Determine the [x, y] coordinate at the center of the cell enclosing the given text.  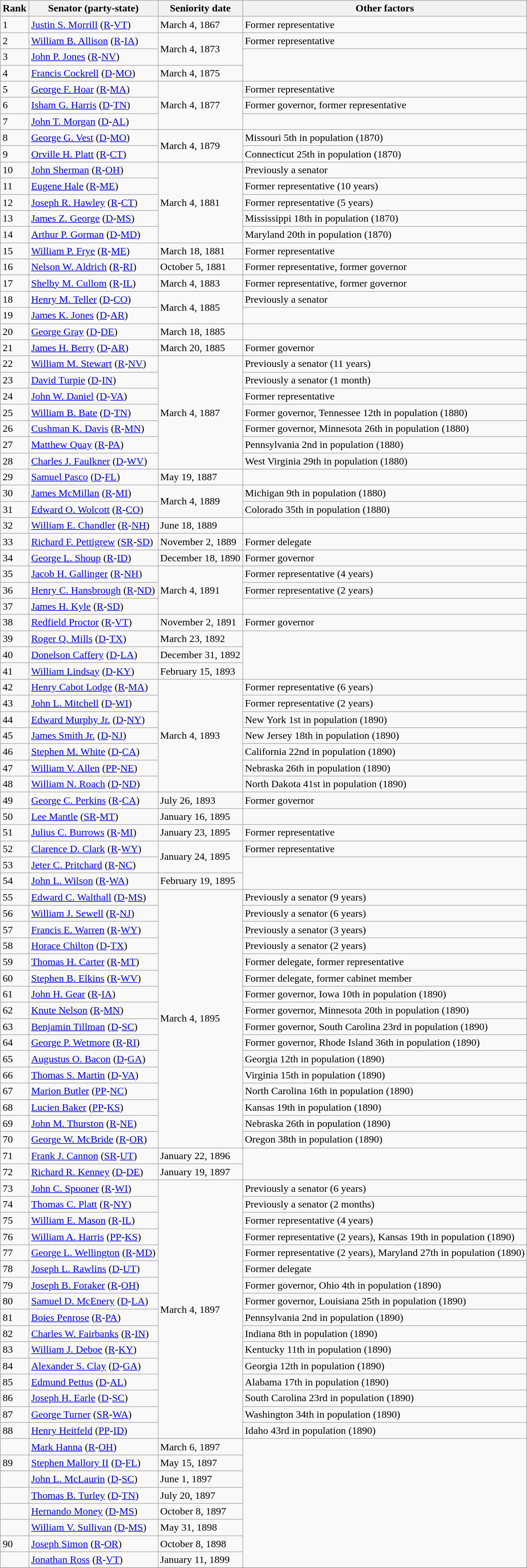
John M. Thurston (R-NE) [93, 1123]
Previously a senator (1 month) [385, 380]
Pennsylvania 2nd in population (1880) [385, 445]
John L. McLaurin (D-SC) [93, 1479]
88 [14, 1430]
Richard F. Pettigrew (SR-SD) [93, 542]
Donelson Caffery (D-LA) [93, 655]
51 [14, 833]
January 23, 1895 [200, 833]
24 [14, 396]
Jonathan Ross (R-VT) [93, 1560]
William V. Sullivan (D-MS) [93, 1528]
March 4, 1867 [200, 25]
March 4, 1885 [200, 307]
Idaho 43rd in population (1890) [385, 1430]
Henry Heitfeld (PP-ID) [93, 1430]
William P. Frye (R-ME) [93, 251]
Joseph R. Hawley (R-CT) [93, 203]
Michigan 9th in population (1880) [385, 493]
Alabama 17th in population (1890) [385, 1382]
17 [14, 283]
March 6, 1897 [200, 1447]
March 18, 1881 [200, 251]
North Carolina 16th in population (1890) [385, 1091]
28 [14, 461]
Alexander S. Clay (D-GA) [93, 1366]
Previously a senator (3 years) [385, 929]
New Jersey 18th in population (1890) [385, 736]
6 [14, 105]
California 22nd in population (1890) [385, 752]
8 [14, 138]
James Z. George (D-MS) [93, 219]
January 11, 1899 [200, 1560]
Roger Q. Mills (D-TX) [93, 639]
52 [14, 849]
70 [14, 1140]
Thomas C. Platt (R-NY) [93, 1204]
Isham G. Harris (D-TN) [93, 105]
80 [14, 1301]
Knute Nelson (R-MN) [93, 1011]
46 [14, 752]
Previously a senator (2 months) [385, 1204]
March 4, 1875 [200, 73]
Colorado 35th in population (1880) [385, 510]
85 [14, 1382]
Former representative (2 years), Maryland 27th in population (1890) [385, 1253]
Indiana 8th in population (1890) [385, 1334]
Edward C. Walthall (D-MS) [93, 897]
31 [14, 510]
67 [14, 1091]
84 [14, 1366]
Stephen Mallory II (D-FL) [93, 1463]
Thomas H. Carter (R-MT) [93, 962]
William E. Mason (R-IL) [93, 1220]
Matthew Quay (R-PA) [93, 445]
Maryland 20th in population (1870) [385, 235]
March 4, 1893 [200, 735]
George Gray (D-DE) [93, 332]
62 [14, 1011]
March 4, 1877 [200, 105]
47 [14, 768]
July 26, 1893 [200, 800]
William M. Stewart (R-NV) [93, 364]
Henry M. Teller (D-CO) [93, 299]
John H. Gear (R-IA) [93, 994]
90 [14, 1544]
John P. Jones (R-NV) [93, 57]
10 [14, 170]
30 [14, 493]
John L. Mitchell (D-WI) [93, 703]
George G. Vest (D-MO) [93, 138]
George P. Wetmore (R-RI) [93, 1043]
October 5, 1881 [200, 267]
42 [14, 687]
5 [14, 89]
Lucien Baker (PP-KS) [93, 1107]
March 4, 1889 [200, 501]
43 [14, 703]
Missouri 5th in population (1870) [385, 138]
Charles J. Faulkner (D-WV) [93, 461]
49 [14, 800]
William Lindsay (D-KY) [93, 671]
Nelson W. Aldrich (R-RI) [93, 267]
Richard R. Kenney (D-DE) [93, 1172]
March 4, 1887 [200, 412]
February 15, 1893 [200, 671]
George Turner (SR-WA) [93, 1414]
60 [14, 978]
March 4, 1879 [200, 146]
Samuel Pasco (D-FL) [93, 477]
November 2, 1889 [200, 542]
63 [14, 1027]
44 [14, 720]
March 4, 1881 [200, 202]
57 [14, 929]
Senator (party-state) [93, 8]
4 [14, 73]
March 4, 1873 [200, 49]
Thomas S. Martin (D-VA) [93, 1075]
October 8, 1897 [200, 1512]
18 [14, 299]
March 18, 1885 [200, 332]
Frank J. Cannon (SR-UT) [93, 1156]
16 [14, 267]
Francis Cockrell (D-MO) [93, 73]
James H. Kyle (R-SD) [93, 606]
John T. Morgan (D-AL) [93, 121]
Joseph H. Earle (D-SC) [93, 1398]
George L. Wellington (R-MD) [93, 1253]
Benjamin Tillman (D-SC) [93, 1027]
86 [14, 1398]
48 [14, 784]
22 [14, 364]
83 [14, 1350]
December 18, 1890 [200, 558]
Joseph Simon (R-OR) [93, 1544]
13 [14, 219]
March 4, 1891 [200, 590]
Former governor, South Carolina 23rd in population (1890) [385, 1027]
Redfield Proctor (R-VT) [93, 622]
Connecticut 25th in population (1870) [385, 154]
41 [14, 671]
David Turpie (D-IN) [93, 380]
Augustus O. Bacon (D-GA) [93, 1059]
South Carolina 23rd in population (1890) [385, 1398]
January 22, 1896 [200, 1156]
May 19, 1887 [200, 477]
76 [14, 1237]
January 16, 1895 [200, 816]
Henry Cabot Lodge (R-MA) [93, 687]
February 19, 1895 [200, 881]
Henry C. Hansbrough (R-ND) [93, 590]
William A. Harris (PP-KS) [93, 1237]
54 [14, 881]
14 [14, 235]
November 2, 1891 [200, 622]
36 [14, 590]
Seniority date [200, 8]
27 [14, 445]
Mississippi 18th in population (1870) [385, 219]
Pennsylvania 2nd in population (1890) [385, 1317]
Edward O. Wolcott (R-CO) [93, 510]
Former governor, Iowa 10th in population (1890) [385, 994]
Boies Penrose (R-PA) [93, 1317]
69 [14, 1123]
March 20, 1885 [200, 348]
October 8, 1898 [200, 1544]
7 [14, 121]
Former representative (5 years) [385, 203]
50 [14, 816]
Previously a senator (11 years) [385, 364]
George C. Perkins (R-CA) [93, 800]
25 [14, 412]
Marion Butler (PP-NC) [93, 1091]
William E. Chandler (R-NH) [93, 526]
William J. Deboe (R-KY) [93, 1350]
May 31, 1898 [200, 1528]
Mark Hanna (R-OH) [93, 1447]
June 1, 1897 [200, 1479]
Kansas 19th in population (1890) [385, 1107]
George L. Shoup (R-ID) [93, 558]
82 [14, 1334]
March 4, 1883 [200, 283]
89 [14, 1463]
72 [14, 1172]
July 20, 1897 [200, 1495]
75 [14, 1220]
55 [14, 897]
William J. Sewell (R-NJ) [93, 913]
January 19, 1897 [200, 1172]
38 [14, 622]
Former governor, former representative [385, 105]
71 [14, 1156]
March 23, 1892 [200, 639]
Stephen B. Elkins (R-WV) [93, 978]
William N. Roach (D-ND) [93, 784]
Joseph L. Rawlins (D-UT) [93, 1269]
20 [14, 332]
Former delegate, former cabinet member [385, 978]
March 4, 1897 [200, 1309]
26 [14, 428]
June 18, 1889 [200, 526]
66 [14, 1075]
Edward Murphy Jr. (D-NY) [93, 720]
Previously a senator (9 years) [385, 897]
3 [14, 57]
Former representative (6 years) [385, 687]
33 [14, 542]
Justin S. Morrill (R-VT) [93, 25]
Jacob H. Gallinger (R-NH) [93, 574]
Francis E. Warren (R-WY) [93, 929]
Lee Mantle (SR-MT) [93, 816]
23 [14, 380]
11 [14, 186]
65 [14, 1059]
Former representative (10 years) [385, 186]
March 4, 1895 [200, 1018]
Former governor, Tennessee 12th in population (1880) [385, 412]
William B. Allison (R-IA) [93, 41]
56 [14, 913]
61 [14, 994]
40 [14, 655]
74 [14, 1204]
29 [14, 477]
Virginia 15th in population (1890) [385, 1075]
James McMillan (R-MI) [93, 493]
Former governor, Louisiana 25th in population (1890) [385, 1301]
79 [14, 1285]
12 [14, 203]
John L. Wilson (R-WA) [93, 881]
Charles W. Fairbanks (R-IN) [93, 1334]
Edmund Pettus (D-AL) [93, 1382]
Former representative (2 years), Kansas 19th in population (1890) [385, 1237]
New York 1st in population (1890) [385, 720]
Cushman K. Davis (R-MN) [93, 428]
Jeter C. Pritchard (R-NC) [93, 865]
58 [14, 946]
North Dakota 41st in population (1890) [385, 784]
2 [14, 41]
1 [14, 25]
Orville H. Platt (R-CT) [93, 154]
George W. McBride (R-OR) [93, 1140]
9 [14, 154]
Former governor, Ohio 4th in population (1890) [385, 1285]
Former delegate, former representative [385, 962]
Horace Chilton (D-TX) [93, 946]
Samuel D. McEnery (D-LA) [93, 1301]
35 [14, 574]
34 [14, 558]
78 [14, 1269]
87 [14, 1414]
May 15, 1897 [200, 1463]
64 [14, 1043]
December 31, 1892 [200, 655]
George F. Hoar (R-MA) [93, 89]
Former governor, Rhode Island 36th in population (1890) [385, 1043]
45 [14, 736]
Thomas B. Turley (D-TN) [93, 1495]
53 [14, 865]
59 [14, 962]
Oregon 38th in population (1890) [385, 1140]
Former governor, Minnesota 20th in population (1890) [385, 1011]
73 [14, 1188]
Clarence D. Clark (R-WY) [93, 849]
19 [14, 315]
Other factors [385, 8]
West Virginia 29th in population (1880) [385, 461]
Rank [14, 8]
Julius C. Burrows (R-MI) [93, 833]
Stephen M. White (D-CA) [93, 752]
Eugene Hale (R-ME) [93, 186]
Kentucky 11th in population (1890) [385, 1350]
James H. Berry (D-AR) [93, 348]
37 [14, 606]
James K. Jones (D-AR) [93, 315]
January 24, 1895 [200, 857]
32 [14, 526]
Arthur P. Gorman (D-MD) [93, 235]
Previously a senator (2 years) [385, 946]
68 [14, 1107]
John W. Daniel (D-VA) [93, 396]
39 [14, 639]
Shelby M. Cullom (R-IL) [93, 283]
John C. Spooner (R-WI) [93, 1188]
21 [14, 348]
William B. Bate (D-TN) [93, 412]
Former governor, Minnesota 26th in population (1880) [385, 428]
Hernando Money (D-MS) [93, 1512]
James Smith Jr. (D-NJ) [93, 736]
Washington 34th in population (1890) [385, 1414]
William V. Allen (PP-NE) [93, 768]
John Sherman (R-OH) [93, 170]
Joseph B. Foraker (R-OH) [93, 1285]
15 [14, 251]
77 [14, 1253]
81 [14, 1317]
